Find where the given text appears and provide that cell's center as (x, y) coordinate. 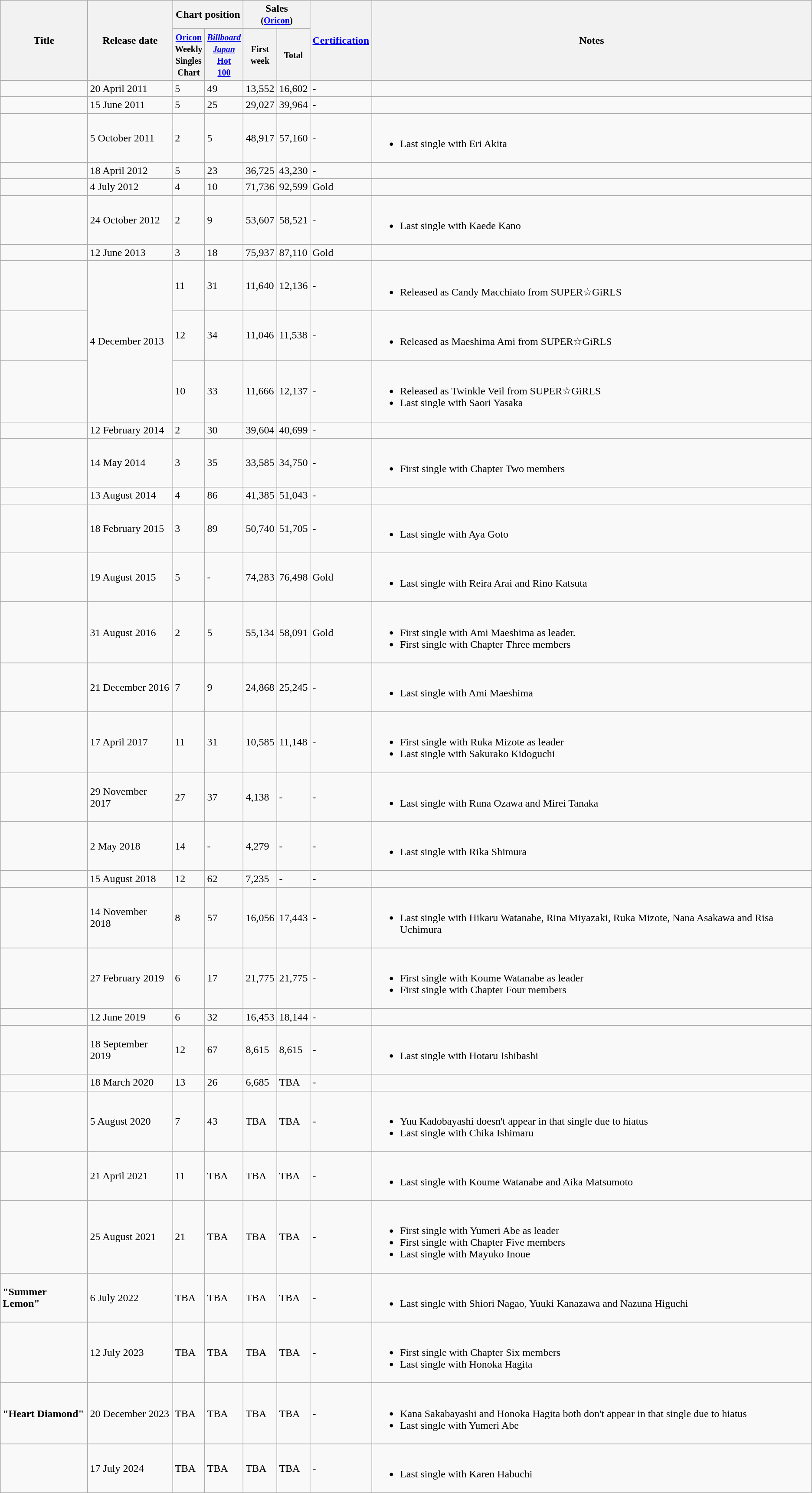
Kana Sakabayashi and Honoka Hagita both don't appear in that single due to hiatusLast single with Yumeri Abe (592, 1413)
43 (224, 1121)
OriconWeeklySinglesChart (189, 55)
Last single with Shiori Nagao, Yuuki Kanazawa and Nazuna Higuchi (592, 1297)
12 February 2014 (130, 430)
57 (224, 918)
21 April 2021 (130, 1176)
74,283 (260, 577)
24 October 2012 (130, 220)
10,585 (260, 742)
13 (189, 1083)
15 June 2011 (130, 105)
18,144 (293, 1017)
Released as Candy Macchiato from SUPER☆GiRLS (592, 285)
39,604 (260, 430)
20 December 2023 (130, 1413)
Last single with Koume Watanabe and Aika Matsumoto (592, 1176)
48,917 (260, 138)
Last single with Karen Habuchi (592, 1468)
36,725 (260, 171)
86 (224, 495)
57,160 (293, 138)
41,385 (260, 495)
35 (224, 463)
16,056 (260, 918)
21 December 2016 (130, 687)
71,736 (260, 187)
16,453 (260, 1017)
50,740 (260, 528)
37 (224, 797)
18 September 2019 (130, 1050)
13,552 (260, 89)
Firstweek (260, 55)
14 May 2014 (130, 463)
First single with Koume Watanabe as leaderFirst single with Chapter Four members (592, 978)
5 August 2020 (130, 1121)
75,937 (260, 253)
Release date (130, 40)
4,279 (260, 846)
25 (224, 105)
Certification (341, 40)
Chart position (208, 15)
62 (224, 879)
First single with Chapter Two members (592, 463)
15 August 2018 (130, 879)
18 April 2012 (130, 171)
Yuu Kadobayashi doesn't appear in that single due to hiatusLast single with Chika Ishimaru (592, 1121)
First single with Ami Maeshima as leader.First single with Chapter Three members (592, 632)
14 November 2018 (130, 918)
Last single with Eri Akita (592, 138)
Total (293, 55)
Released as Maeshima Ami from SUPER☆GiRLS (592, 336)
51,705 (293, 528)
23 (224, 171)
Last single with Reira Arai and Rino Katsuta (592, 577)
11,538 (293, 336)
58,521 (293, 220)
55,134 (260, 632)
12 July 2023 (130, 1352)
20 April 2011 (130, 89)
27 (189, 797)
18 March 2020 (130, 1083)
2 May 2018 (130, 846)
12,136 (293, 285)
11,148 (293, 742)
18 (224, 253)
12,137 (293, 391)
Last single with Runa Ozawa and Mirei Tanaka (592, 797)
Last single with Ami Maeshima (592, 687)
8 (189, 918)
Sales(Oricon) (277, 15)
Last single with Hikaru Watanabe, Rina Miyazaki, Ruka Mizote, Nana Asakawa and Risa Uchimura (592, 918)
32 (224, 1017)
6 July 2022 (130, 1297)
29 November 2017 (130, 797)
51,043 (293, 495)
Last single with Rika Shimura (592, 846)
39,964 (293, 105)
"Heart Diamond" (44, 1413)
87,110 (293, 253)
31 August 2016 (130, 632)
67 (224, 1050)
6,685 (260, 1083)
Last single with Aya Goto (592, 528)
40,699 (293, 430)
34,750 (293, 463)
21 (189, 1237)
14 (189, 846)
89 (224, 528)
Released as Twinkle Veil from SUPER☆GiRLSLast single with Saori Yasaka (592, 391)
5 October 2011 (130, 138)
11,666 (260, 391)
25,245 (293, 687)
43,230 (293, 171)
4 December 2013 (130, 341)
11,046 (260, 336)
First single with Yumeri Abe as leaderFirst single with Chapter Five membersLast single with Mayuko Inoue (592, 1237)
76,498 (293, 577)
53,607 (260, 220)
Last single with Kaede Kano (592, 220)
Title (44, 40)
"Summer Lemon" (44, 1297)
BillboardJapanHot100 (224, 55)
58,091 (293, 632)
Last single with Hotaru Ishibashi (592, 1050)
7,235 (260, 879)
First single with Chapter Six membersLast single with Honoka Hagita (592, 1352)
First single with Ruka Mizote as leaderLast single with Sakurako Kidoguchi (592, 742)
18 February 2015 (130, 528)
25 August 2021 (130, 1237)
33,585 (260, 463)
29,027 (260, 105)
12 June 2019 (130, 1017)
4,138 (260, 797)
12 June 2013 (130, 253)
34 (224, 336)
4 July 2012 (130, 187)
17,443 (293, 918)
17 July 2024 (130, 1468)
24,868 (260, 687)
16,602 (293, 89)
30 (224, 430)
19 August 2015 (130, 577)
49 (224, 89)
26 (224, 1083)
92,599 (293, 187)
33 (224, 391)
17 (224, 978)
Notes (592, 40)
11,640 (260, 285)
27 February 2019 (130, 978)
17 April 2017 (130, 742)
13 August 2014 (130, 495)
